Identify which cell holds the provided text, then report its [x, y] central coordinate. 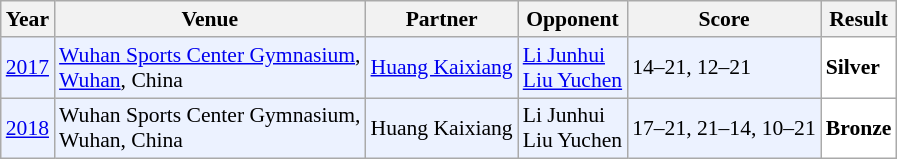
2018 [28, 128]
Result [859, 19]
17–21, 21–14, 10–21 [724, 128]
Score [724, 19]
14–21, 12–21 [724, 68]
Bronze [859, 128]
2017 [28, 68]
Opponent [572, 19]
Partner [442, 19]
Venue [210, 19]
Year [28, 19]
Silver [859, 68]
